Identify which cell holds the provided text, then report its (x, y) central coordinate. 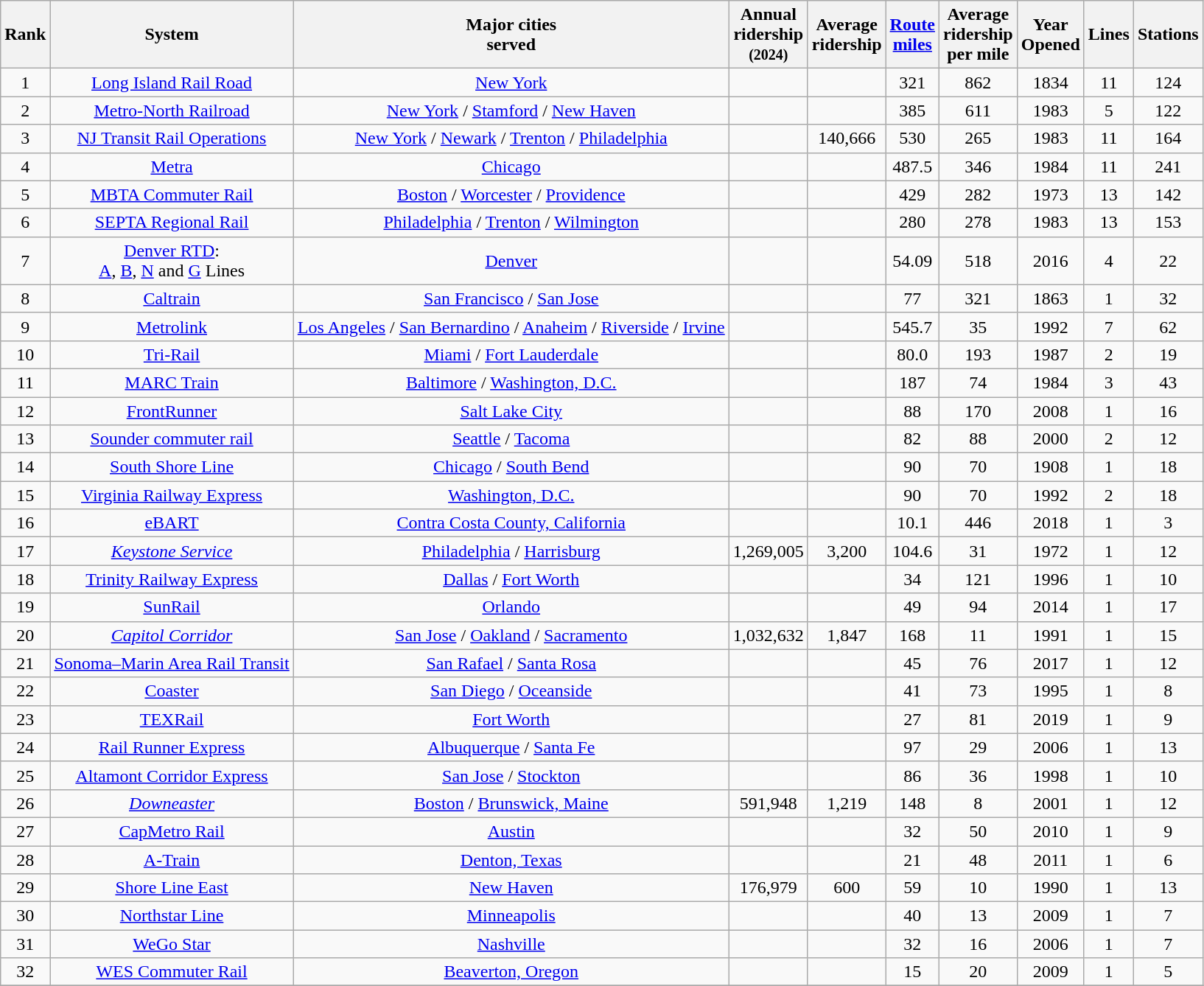
2016 (1051, 261)
Shore Line East (172, 888)
NJ Transit Rail Operations (172, 139)
2017 (1051, 663)
97 (912, 747)
14 (25, 467)
Philadelphia / Trenton / Wilmington (511, 223)
Contra Costa County, California (511, 523)
1996 (1051, 579)
140,666 (847, 139)
Trinity Railway Express (172, 579)
SunRail (172, 607)
Capitol Corridor (172, 635)
Boston / Worcester / Providence (511, 195)
34 (912, 579)
122 (1168, 111)
Sonoma–Marin Area Rail Transit (172, 663)
45 (912, 663)
86 (912, 775)
35 (978, 326)
530 (912, 139)
265 (978, 139)
487.5 (912, 167)
Metra (172, 167)
WeGo Star (172, 944)
176,979 (768, 888)
Austin (511, 831)
142 (1168, 195)
Downeaster (172, 803)
2008 (1051, 410)
Los Angeles / San Bernardino / Anaheim / Riverside / Irvine (511, 326)
Keystone Service (172, 551)
2011 (1051, 860)
A-Train (172, 860)
Denver RTD: A, B, N and G Lines (172, 261)
10.1 (912, 523)
Caltrain (172, 298)
Boston / Brunswick, Maine (511, 803)
1998 (1051, 775)
Chicago / South Bend (511, 467)
Tri-Rail (172, 354)
23 (25, 719)
280 (912, 223)
40 (912, 916)
YearOpened (1051, 35)
Coaster (172, 691)
2010 (1051, 831)
WES Commuter Rail (172, 972)
1863 (1051, 298)
43 (1168, 382)
San Rafael / Santa Rosa (511, 663)
62 (1168, 326)
862 (978, 83)
1,847 (847, 635)
Baltimore / Washington, D.C. (511, 382)
41 (912, 691)
591,948 (768, 803)
2014 (1051, 607)
187 (912, 382)
Dallas / Fort Worth (511, 579)
SEPTA Regional Rail (172, 223)
28 (25, 860)
3,200 (847, 551)
81 (978, 719)
Washington, D.C. (511, 495)
New York / Newark / Trenton / Philadelphia (511, 139)
Beaverton, Oregon (511, 972)
New York / Stamford / New Haven (511, 111)
76 (978, 663)
System (172, 35)
80.0 (912, 354)
2000 (1051, 439)
San Jose / Oakland / Sacramento (511, 635)
121 (978, 579)
Averageridershipper mile (978, 35)
124 (1168, 83)
48 (978, 860)
Denver (511, 261)
278 (978, 223)
25 (25, 775)
170 (978, 410)
New York (511, 83)
54.09 (912, 261)
San Jose / Stockton (511, 775)
San Francisco / San Jose (511, 298)
50 (978, 831)
Northstar Line (172, 916)
446 (978, 523)
77 (912, 298)
Rank (25, 35)
FrontRunner (172, 410)
164 (1168, 139)
Seattle / Tacoma (511, 439)
Denton, Texas (511, 860)
MBTA Commuter Rail (172, 195)
1,219 (847, 803)
30 (25, 916)
518 (978, 261)
Annualridership(2024) (768, 35)
153 (1168, 223)
Metrolink (172, 326)
Nashville (511, 944)
eBART (172, 523)
Orlando (511, 607)
193 (978, 354)
148 (912, 803)
36 (978, 775)
Salt Lake City (511, 410)
168 (912, 635)
TEXRail (172, 719)
429 (912, 195)
24 (25, 747)
Miami / Fort Lauderdale (511, 354)
Altamont Corridor Express (172, 775)
Albuquerque / Santa Fe (511, 747)
1908 (1051, 467)
Long Island Rail Road (172, 83)
Fort Worth (511, 719)
1,269,005 (768, 551)
1991 (1051, 635)
Chicago (511, 167)
Stations (1168, 35)
94 (978, 607)
Rail Runner Express (172, 747)
545.7 (912, 326)
1,032,632 (768, 635)
74 (978, 382)
1972 (1051, 551)
1834 (1051, 83)
1990 (1051, 888)
73 (978, 691)
CapMetro Rail (172, 831)
South Shore Line (172, 467)
Averageridership (847, 35)
385 (912, 111)
2019 (1051, 719)
346 (978, 167)
New Haven (511, 888)
San Diego / Oceanside (511, 691)
MARC Train (172, 382)
Virginia Railway Express (172, 495)
611 (978, 111)
1987 (1051, 354)
Metro-North Railroad (172, 111)
104.6 (912, 551)
49 (912, 607)
59 (912, 888)
2018 (1051, 523)
82 (912, 439)
282 (978, 195)
2001 (1051, 803)
Sounder commuter rail (172, 439)
1995 (1051, 691)
Minneapolis (511, 916)
600 (847, 888)
Routemiles (912, 35)
Philadelphia / Harrisburg (511, 551)
1973 (1051, 195)
Major citiesserved (511, 35)
Lines (1108, 35)
26 (25, 803)
241 (1168, 167)
